Extract the [x, y] coordinate from the center of the cell holding the provided text.  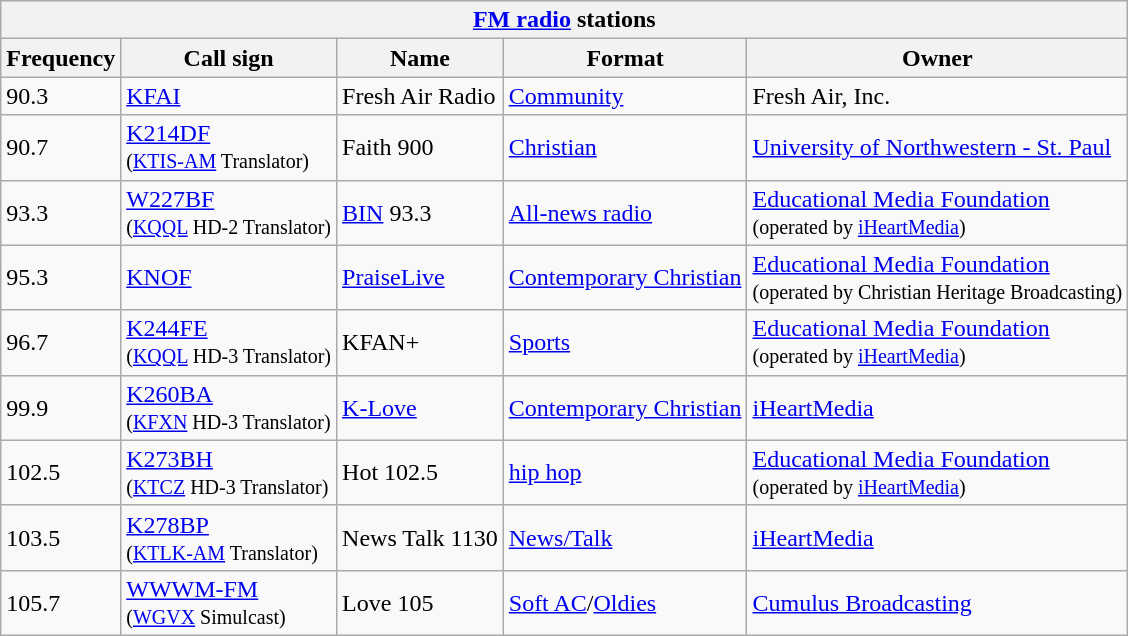
90.3 [61, 96]
102.5 [61, 472]
KFAI [229, 96]
WWWM-FM(WGVX Simulcast) [229, 602]
95.3 [61, 278]
PraiseLive [420, 278]
Call sign [229, 58]
News/Talk [625, 538]
103.5 [61, 538]
News Talk 1130 [420, 538]
All-news radio [625, 212]
96.7 [61, 342]
K260BA(KFXN HD-3 Translator) [229, 408]
KFAN+ [420, 342]
Frequency [61, 58]
K278BP(KTLK-AM Translator) [229, 538]
Owner [938, 58]
K273BH(KTCZ HD-3 Translator) [229, 472]
Community [625, 96]
Sports [625, 342]
K244FE(KQQL HD-3 Translator) [229, 342]
Love 105 [420, 602]
Soft AC/Oldies [625, 602]
Name [420, 58]
Cumulus Broadcasting [938, 602]
hip hop [625, 472]
Fresh Air, Inc. [938, 96]
105.7 [61, 602]
90.7 [61, 148]
KNOF [229, 278]
Fresh Air Radio [420, 96]
Christian [625, 148]
Educational Media Foundation(operated by Christian Heritage Broadcasting) [938, 278]
K214DF(KTIS-AM Translator) [229, 148]
BIN 93.3 [420, 212]
93.3 [61, 212]
University of Northwestern - St. Paul [938, 148]
Faith 900 [420, 148]
FM radio stations [564, 20]
Hot 102.5 [420, 472]
W227BF(KQQL HD-2 Translator) [229, 212]
99.9 [61, 408]
K-Love [420, 408]
Format [625, 58]
